Scan for the cell matching the given text and deliver its (x, y) coordinate at center. 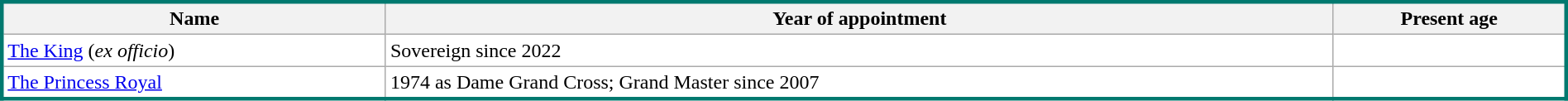
Sovereign since 2022 (859, 50)
Year of appointment (859, 18)
The Princess Royal (194, 83)
Present age (1449, 18)
Name (194, 18)
The King (ex officio) (194, 50)
1974 as Dame Grand Cross; Grand Master since 2007 (859, 83)
